Capture the cell that displays the provided text and extract its (x, y) central coordinate. 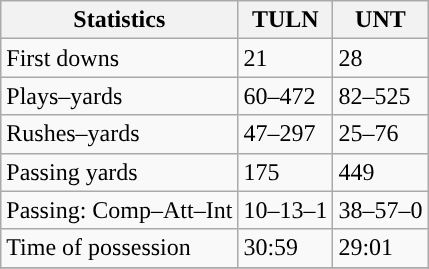
Passing yards (120, 172)
38–57–0 (380, 210)
UNT (380, 20)
Plays–yards (120, 96)
30:59 (286, 248)
Passing: Comp–Att–Int (120, 210)
60–472 (286, 96)
First downs (120, 58)
25–76 (380, 134)
TULN (286, 20)
175 (286, 172)
Rushes–yards (120, 134)
29:01 (380, 248)
28 (380, 58)
47–297 (286, 134)
Statistics (120, 20)
21 (286, 58)
10–13–1 (286, 210)
449 (380, 172)
82–525 (380, 96)
Time of possession (120, 248)
